From the cell containing the given text, extract its center point as (X, Y) coordinate. 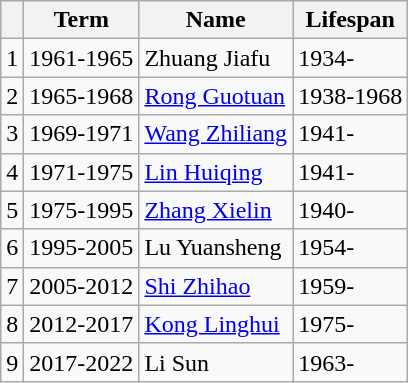
6 (12, 248)
1 (12, 58)
1940- (350, 210)
2012-2017 (82, 324)
1975- (350, 324)
3 (12, 134)
Zhang Xielin (216, 210)
1938-1968 (350, 96)
1934- (350, 58)
Li Sun (216, 362)
9 (12, 362)
Shi Zhihao (216, 286)
1963- (350, 362)
Rong Guotuan (216, 96)
1975-1995 (82, 210)
Wang Zhiliang (216, 134)
Kong Linghui (216, 324)
2 (12, 96)
4 (12, 172)
7 (12, 286)
5 (12, 210)
8 (12, 324)
Zhuang Jiafu (216, 58)
Lu Yuansheng (216, 248)
2005-2012 (82, 286)
1959- (350, 286)
Name (216, 20)
2017-2022 (82, 362)
Lin Huiqing (216, 172)
1971-1975 (82, 172)
1995-2005 (82, 248)
1954- (350, 248)
1961-1965 (82, 58)
1965-1968 (82, 96)
Lifespan (350, 20)
1969-1971 (82, 134)
Term (82, 20)
